Detect which cell encompasses the target text, then output its (x, y) center coordinate. 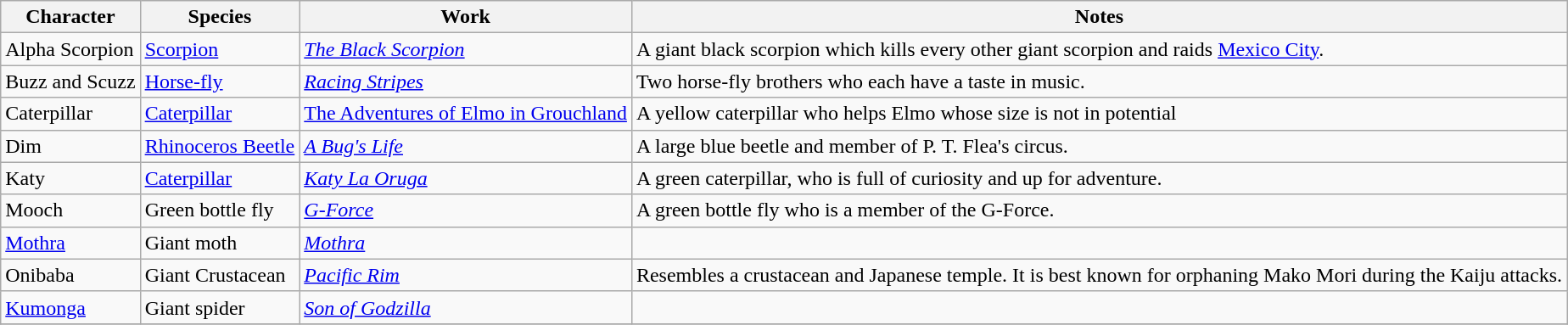
Giant Crustacean (220, 275)
Alpha Scorpion (70, 49)
Buzz and Scuzz (70, 81)
Green bottle fly (220, 210)
Notes (1099, 17)
Horse-fly (220, 81)
The Adventures of Elmo in Grouchland (466, 114)
Character (70, 17)
A large blue beetle and member of P. T. Flea's circus. (1099, 146)
Katy (70, 178)
Onibaba (70, 275)
A giant black scorpion which kills every other giant scorpion and raids Mexico City. (1099, 49)
Work (466, 17)
A Bug's Life (466, 146)
Rhinoceros Beetle (220, 146)
G-Force (466, 210)
Racing Stripes (466, 81)
Son of Godzilla (466, 307)
A green bottle fly who is a member of the G-Force. (1099, 210)
Kumonga (70, 307)
A yellow caterpillar who helps Elmo whose size is not in potential (1099, 114)
Pacific Rim (466, 275)
Scorpion (220, 49)
Giant moth (220, 243)
Dim (70, 146)
The Black Scorpion (466, 49)
Species (220, 17)
Mooch (70, 210)
Resembles a crustacean and Japanese temple. It is best known for orphaning Mako Mori during the Kaiju attacks. (1099, 275)
Giant spider (220, 307)
Katy La Oruga (466, 178)
A green caterpillar, who is full of curiosity and up for adventure. (1099, 178)
Two horse-fly brothers who each have a taste in music. (1099, 81)
